For the text-containing cell, return its midpoint in (x, y) coordinate format. 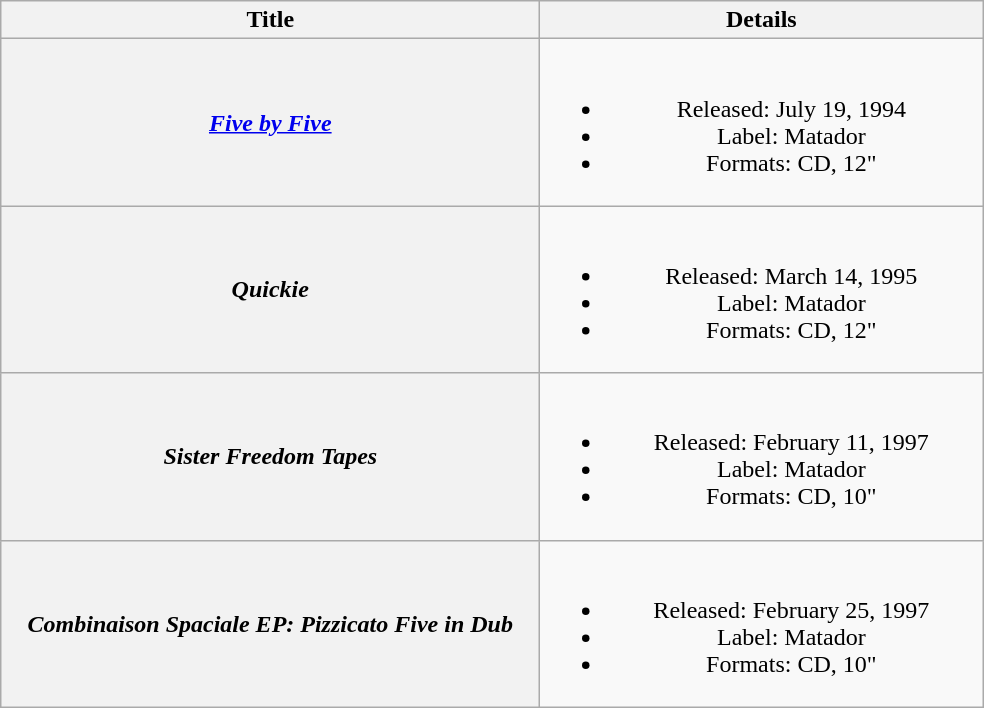
Released: February 11, 1997Label: MatadorFormats: CD, 10" (762, 456)
Details (762, 20)
Sister Freedom Tapes (270, 456)
Quickie (270, 290)
Released: July 19, 1994Label: MatadorFormats: CD, 12" (762, 122)
Combinaison Spaciale EP: Pizzicato Five in Dub (270, 624)
Title (270, 20)
Released: March 14, 1995Label: MatadorFormats: CD, 12" (762, 290)
Released: February 25, 1997Label: MatadorFormats: CD, 10" (762, 624)
Five by Five (270, 122)
